Pinpoint the cell where the given text exists, returning its [x, y] midpoint coordinate. 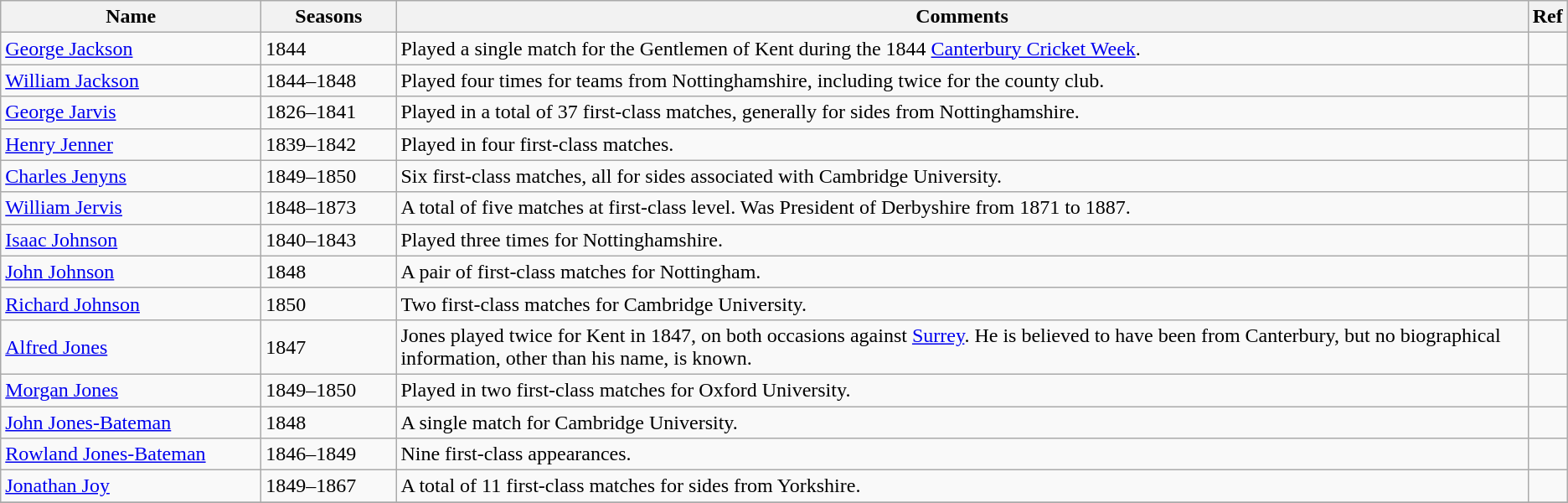
William Jackson [131, 80]
Seasons [328, 17]
Morgan Jones [131, 390]
A total of 11 first-class matches for sides from Yorkshire. [962, 486]
A single match for Cambridge University. [962, 422]
1844 [328, 49]
1849–1867 [328, 486]
Played in a total of 37 first-class matches, generally for sides from Nottinghamshire. [962, 112]
Played four times for teams from Nottinghamshire, including twice for the county club. [962, 80]
John Jones-Bateman [131, 422]
Henry Jenner [131, 144]
1850 [328, 303]
Isaac Johnson [131, 240]
1840–1843 [328, 240]
1847 [328, 347]
Six first-class matches, all for sides associated with Cambridge University. [962, 176]
Name [131, 17]
George Jarvis [131, 112]
George Jackson [131, 49]
John Johnson [131, 272]
Charles Jenyns [131, 176]
Rowland Jones-Bateman [131, 454]
1839–1842 [328, 144]
Two first-class matches for Cambridge University. [962, 303]
A pair of first-class matches for Nottingham. [962, 272]
Played in four first-class matches. [962, 144]
1826–1841 [328, 112]
1848–1873 [328, 208]
A total of five matches at first-class level. Was President of Derbyshire from 1871 to 1887. [962, 208]
Jonathan Joy [131, 486]
Played a single match for the Gentlemen of Kent during the 1844 Canterbury Cricket Week. [962, 49]
Comments [962, 17]
Ref [1548, 17]
Richard Johnson [131, 303]
Alfred Jones [131, 347]
Nine first-class appearances. [962, 454]
1844–1848 [328, 80]
Played in two first-class matches for Oxford University. [962, 390]
1846–1849 [328, 454]
William Jervis [131, 208]
Played three times for Nottinghamshire. [962, 240]
